Determine the [x, y] coordinate at the center of the cell enclosing the given text.  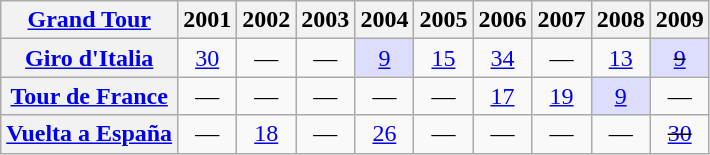
17 [502, 96]
2001 [208, 20]
19 [562, 96]
2009 [680, 20]
Giro d'Italia [90, 58]
Vuelta a España [90, 134]
2005 [444, 20]
13 [620, 58]
2003 [326, 20]
2006 [502, 20]
26 [384, 134]
Grand Tour [90, 20]
34 [502, 58]
Tour de France [90, 96]
2007 [562, 20]
2008 [620, 20]
18 [266, 134]
2004 [384, 20]
15 [444, 58]
2002 [266, 20]
